Search for the cell housing the specified text and yield its (X, Y) center coordinate. 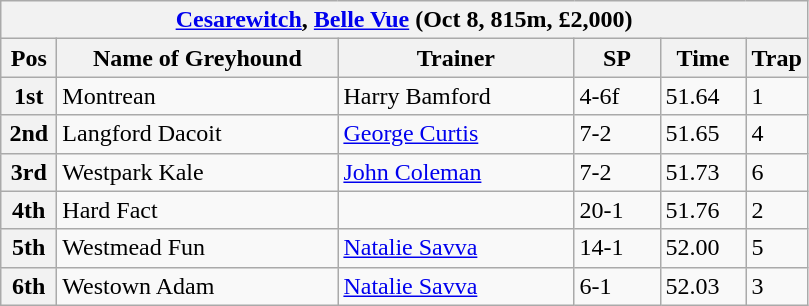
Cesarewitch, Belle Vue (Oct 8, 815m, £2,000) (404, 20)
Hard Fact (198, 210)
51.73 (703, 172)
Time (703, 58)
14-1 (617, 248)
Westmead Fun (198, 248)
52.00 (703, 248)
Pos (29, 58)
Trap (776, 58)
1st (29, 96)
3rd (29, 172)
George Curtis (456, 134)
6th (29, 286)
5 (776, 248)
4th (29, 210)
2 (776, 210)
John Coleman (456, 172)
6 (776, 172)
6-1 (617, 286)
51.65 (703, 134)
Langford Dacoit (198, 134)
2nd (29, 134)
4-6f (617, 96)
1 (776, 96)
Name of Greyhound (198, 58)
51.76 (703, 210)
5th (29, 248)
Montrean (198, 96)
20-1 (617, 210)
52.03 (703, 286)
4 (776, 134)
51.64 (703, 96)
Trainer (456, 58)
Harry Bamford (456, 96)
3 (776, 286)
SP (617, 58)
Westown Adam (198, 286)
Westpark Kale (198, 172)
